Identify which cell holds the provided text, then report its (x, y) central coordinate. 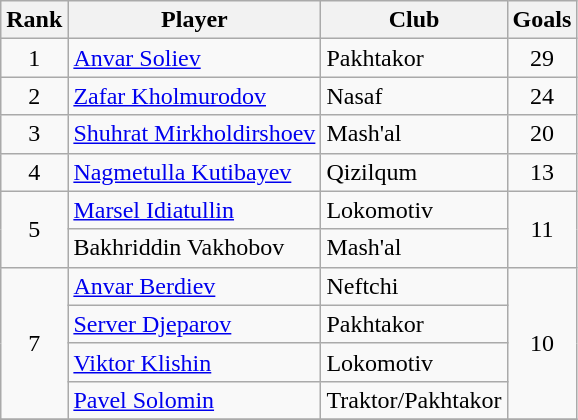
Shuhrat Mirkholdirshoev (194, 134)
Traktor/Pakhtakor (414, 400)
7 (34, 343)
3 (34, 134)
4 (34, 172)
Rank (34, 20)
Club (414, 20)
1 (34, 58)
Qizilqum (414, 172)
Anvar Berdiev (194, 286)
Goals (542, 20)
Zafar Kholmurodov (194, 96)
20 (542, 134)
29 (542, 58)
10 (542, 343)
24 (542, 96)
11 (542, 229)
Neftchi (414, 286)
Nagmetulla Kutibayev (194, 172)
Nasaf (414, 96)
Marsel Idiatullin (194, 210)
Bakhriddin Vakhobov (194, 248)
5 (34, 229)
2 (34, 96)
13 (542, 172)
Viktor Klishin (194, 362)
Pavel Solomin (194, 400)
Player (194, 20)
Anvar Soliev (194, 58)
Server Djeparov (194, 324)
